Find where the given text appears and provide that cell's center as (X, Y) coordinate. 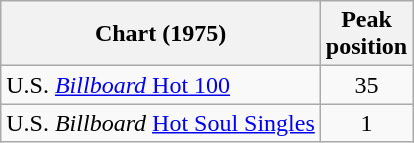
1 (366, 123)
35 (366, 85)
U.S. Billboard Hot Soul Singles (161, 123)
Chart (1975) (161, 34)
Peakposition (366, 34)
U.S. Billboard Hot 100 (161, 85)
